For the text-containing cell, return its midpoint in [x, y] coordinate format. 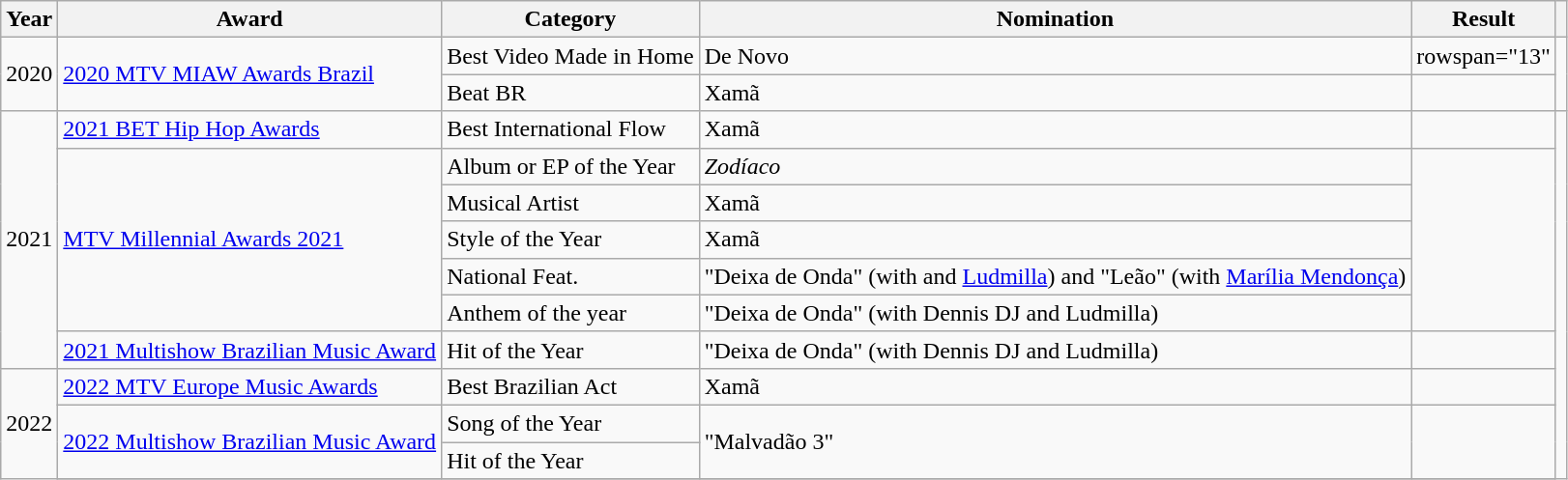
MTV Millennial Awards 2021 [249, 240]
Beat BR [570, 93]
Nomination [1056, 19]
"Deixa de Onda" (with and Ludmilla) and "Leão" (with Marília Mendonça) [1056, 276]
2020 MTV MIAW Awards Brazil [249, 74]
Best Video Made in Home [570, 56]
"Malvadão 3" [1056, 441]
Album or EP of the Year [570, 166]
National Feat. [570, 276]
Best International Flow [570, 129]
Year [29, 19]
2021 Multishow Brazilian Music Award [249, 350]
Result [1484, 19]
Anthem of the year [570, 313]
Category [570, 19]
2022 [29, 423]
Musical Artist [570, 203]
Style of the Year [570, 240]
2021 BET Hip Hop Awards [249, 129]
Zodíaco [1056, 166]
De Novo [1056, 56]
2022 MTV Europe Music Awards [249, 386]
2021 [29, 240]
2020 [29, 74]
2022 Multishow Brazilian Music Award [249, 441]
Best Brazilian Act [570, 386]
Award [249, 19]
Song of the Year [570, 423]
rowspan="13" [1484, 56]
